Search for the cell housing the specified text and yield its (x, y) center coordinate. 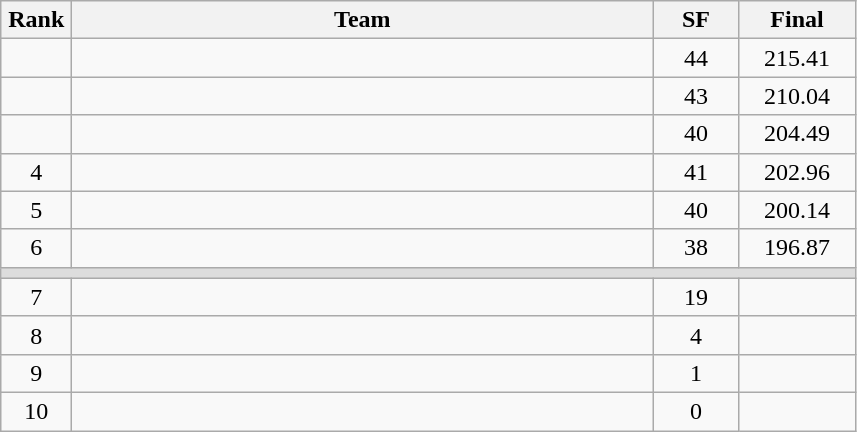
204.49 (797, 134)
Team (362, 20)
202.96 (797, 172)
Rank (36, 20)
9 (36, 373)
10 (36, 411)
19 (696, 297)
215.41 (797, 58)
200.14 (797, 210)
38 (696, 248)
0 (696, 411)
210.04 (797, 96)
Final (797, 20)
5 (36, 210)
44 (696, 58)
1 (696, 373)
8 (36, 335)
6 (36, 248)
196.87 (797, 248)
41 (696, 172)
7 (36, 297)
SF (696, 20)
43 (696, 96)
